Extract the [X, Y] coordinate from the center of the cell holding the provided text.  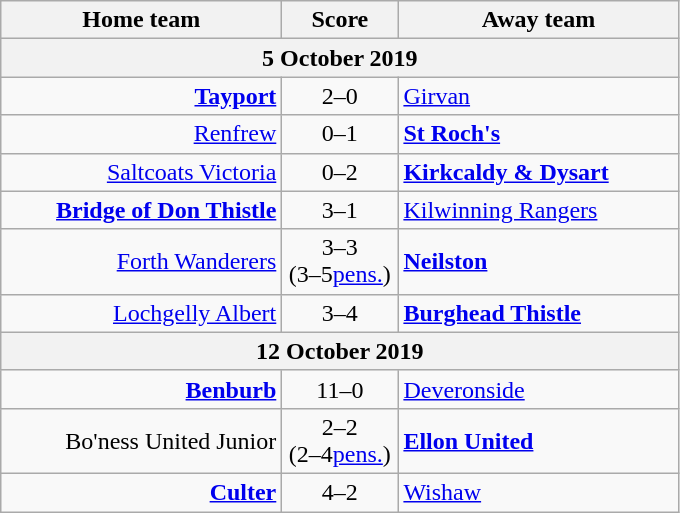
Kilwinning Rangers [538, 210]
Culter [142, 492]
2–0 [340, 96]
Bo'ness United Junior [142, 440]
0–2 [340, 172]
3–4 [340, 313]
Deveronside [538, 389]
Girvan [538, 96]
3–3(3–5pens.) [340, 262]
4–2 [340, 492]
Score [340, 20]
2–2(2–4pens.) [340, 440]
Kirkcaldy & Dysart [538, 172]
Home team [142, 20]
12 October 2019 [340, 351]
0–1 [340, 134]
Wishaw [538, 492]
Forth Wanderers [142, 262]
Benburb [142, 389]
St Roch's [538, 134]
Neilston [538, 262]
11–0 [340, 389]
5 October 2019 [340, 58]
Away team [538, 20]
Lochgelly Albert [142, 313]
Saltcoats Victoria [142, 172]
Tayport [142, 96]
Bridge of Don Thistle [142, 210]
3–1 [340, 210]
Burghead Thistle [538, 313]
Renfrew [142, 134]
Ellon United [538, 440]
